Pinpoint the cell where the given text exists, returning its (X, Y) midpoint coordinate. 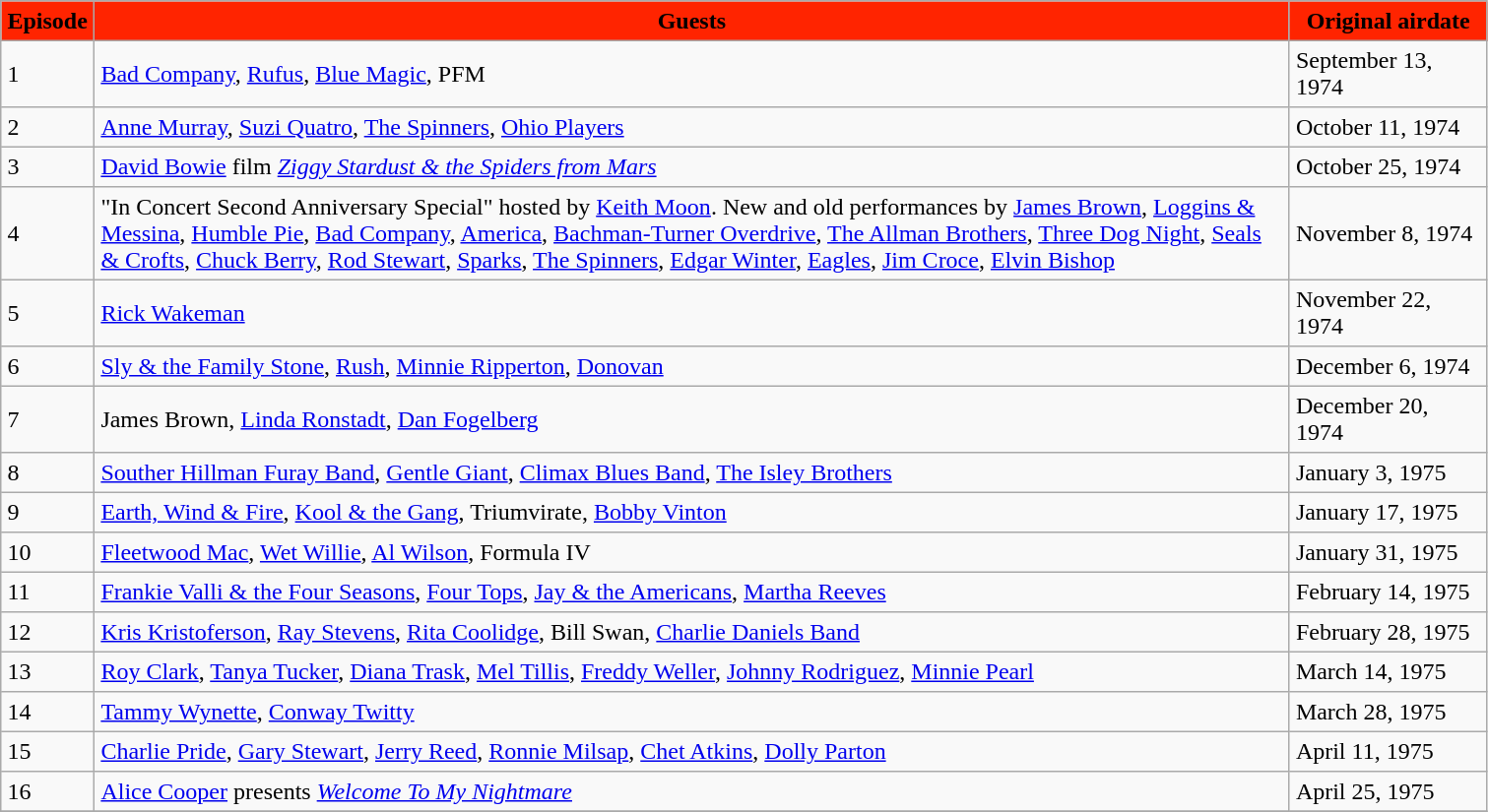
12 (47, 632)
1 (47, 74)
January 3, 1975 (1389, 472)
Episode (47, 21)
6 (47, 366)
Bad Company, Rufus, Blue Magic, PFM (692, 74)
November 8, 1974 (1389, 233)
April 25, 1975 (1389, 791)
2 (47, 127)
9 (47, 512)
Original airdate (1389, 21)
5 (47, 313)
Fleetwood Mac, Wet Willie, Al Wilson, Formula IV (692, 552)
Alice Cooper presents Welcome To My Nightmare (692, 791)
14 (47, 712)
15 (47, 751)
Roy Clark, Tanya Tucker, Diana Trask, Mel Tillis, Freddy Weller, Johnny Rodriguez, Minnie Pearl (692, 671)
September 13, 1974 (1389, 74)
December 20, 1974 (1389, 419)
11 (47, 592)
Souther Hillman Furay Band, Gentle Giant, Climax Blues Band, The Isley Brothers (692, 472)
James Brown, Linda Ronstadt, Dan Fogelberg (692, 419)
David Bowie film Ziggy Stardust & the Spiders from Mars (692, 166)
Anne Murray, Suzi Quatro, The Spinners, Ohio Players (692, 127)
7 (47, 419)
Kris Kristoferson, Ray Stevens, Rita Coolidge, Bill Swan, Charlie Daniels Band (692, 632)
Charlie Pride, Gary Stewart, Jerry Reed, Ronnie Milsap, Chet Atkins, Dolly Parton (692, 751)
February 28, 1975 (1389, 632)
13 (47, 671)
16 (47, 791)
March 28, 1975 (1389, 712)
November 22, 1974 (1389, 313)
8 (47, 472)
4 (47, 233)
3 (47, 166)
Tammy Wynette, Conway Twitty (692, 712)
Frankie Valli & the Four Seasons, Four Tops, Jay & the Americans, Martha Reeves (692, 592)
October 11, 1974 (1389, 127)
Sly & the Family Stone, Rush, Minnie Ripperton, Donovan (692, 366)
April 11, 1975 (1389, 751)
Guests (692, 21)
January 31, 1975 (1389, 552)
January 17, 1975 (1389, 512)
10 (47, 552)
October 25, 1974 (1389, 166)
Rick Wakeman (692, 313)
February 14, 1975 (1389, 592)
March 14, 1975 (1389, 671)
December 6, 1974 (1389, 366)
Earth, Wind & Fire, Kool & the Gang, Triumvirate, Bobby Vinton (692, 512)
